Return [x, y] of the center of cell containing provided text 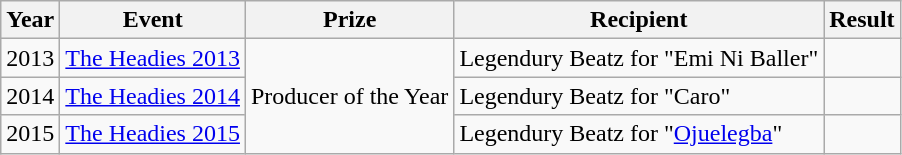
Legendury Beatz for "Emi Ni Baller" [639, 58]
2013 [30, 58]
Legendury Beatz for "Caro" [639, 96]
Producer of the Year [349, 96]
Legendury Beatz for "Ojuelegba" [639, 134]
Result [862, 20]
Year [30, 20]
Recipient [639, 20]
The Headies 2014 [153, 96]
2014 [30, 96]
The Headies 2015 [153, 134]
2015 [30, 134]
The Headies 2013 [153, 58]
Prize [349, 20]
Event [153, 20]
